Identify which cell holds the provided text, then report its [X, Y] central coordinate. 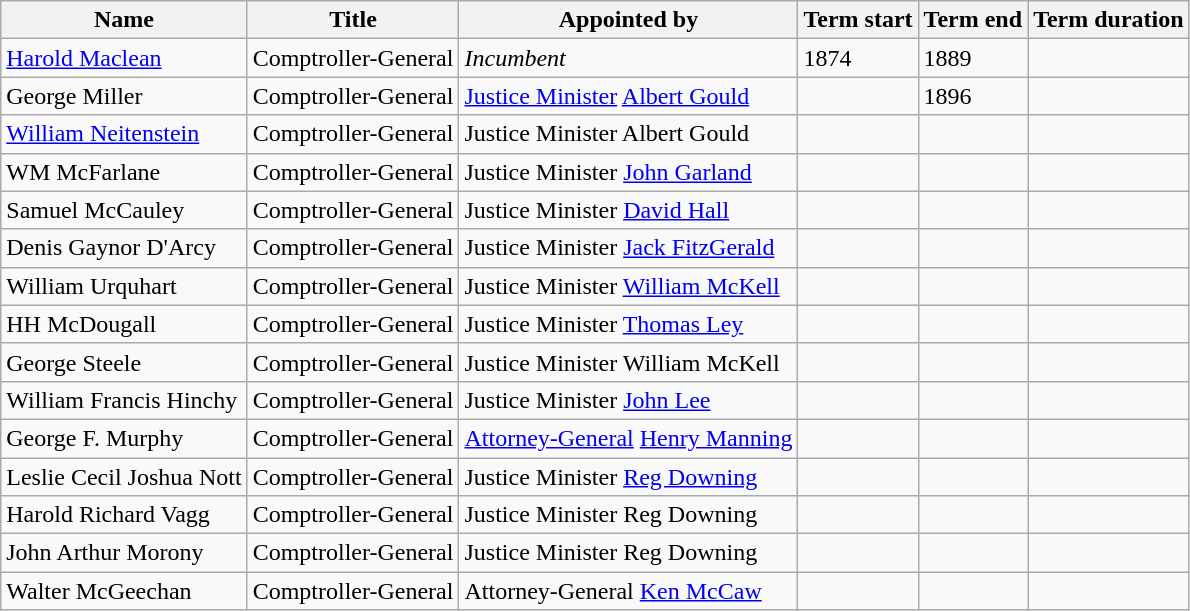
Attorney-General Ken McCaw [628, 591]
1896 [973, 96]
Term end [973, 20]
HH McDougall [124, 324]
George Miller [124, 96]
Term start [858, 20]
William Urquhart [124, 286]
Incumbent [628, 58]
Attorney-General Henry Manning [628, 438]
Justice Minister Thomas Ley [628, 324]
George Steele [124, 362]
George F. Murphy [124, 438]
Harold Maclean [124, 58]
Justice Minister Jack FitzGerald [628, 248]
William Francis Hinchy [124, 400]
Walter McGeechan [124, 591]
1874 [858, 58]
Harold Richard Vagg [124, 515]
Leslie Cecil Joshua Nott [124, 477]
Appointed by [628, 20]
Name [124, 20]
Justice Minister David Hall [628, 210]
William Neitenstein [124, 134]
Term duration [1109, 20]
Justice Minister John Lee [628, 400]
1889 [973, 58]
Title [353, 20]
John Arthur Morony [124, 553]
Samuel McCauley [124, 210]
Justice Minister John Garland [628, 172]
Denis Gaynor D'Arcy [124, 248]
WM McFarlane [124, 172]
